Locate the cell with the specified text and output its [x, y] center coordinate. 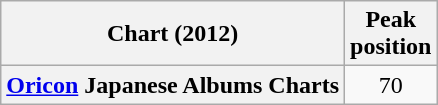
Chart (2012) [173, 34]
70 [391, 85]
Oricon Japanese Albums Charts [173, 85]
Peakposition [391, 34]
